From the cell containing the given text, extract its center point as (x, y) coordinate. 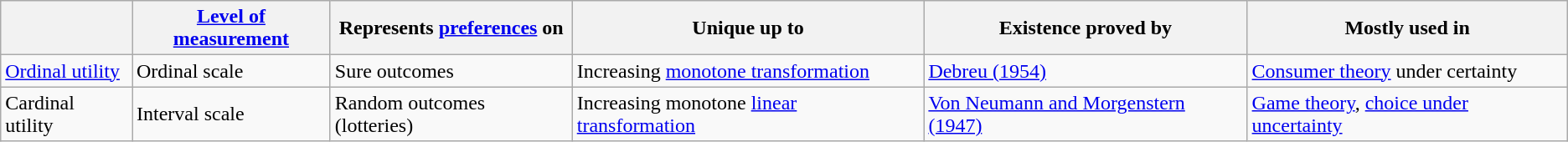
Mostly used in (1407, 28)
Consumer theory under certainty (1407, 71)
Cardinal utility (67, 114)
Existence proved by (1086, 28)
Ordinal scale (231, 71)
Unique up to (748, 28)
Increasing monotone transformation (748, 71)
Increasing monotone linear transformation (748, 114)
Sure outcomes (451, 71)
Random outcomes (lotteries) (451, 114)
Level of measurement (231, 28)
Ordinal utility (67, 71)
Game theory, choice under uncertainty (1407, 114)
Debreu (1954) (1086, 71)
Von Neumann and Morgenstern (1947) (1086, 114)
Represents preferences on (451, 28)
Interval scale (231, 114)
